Search for the cell housing the specified text and yield its (X, Y) center coordinate. 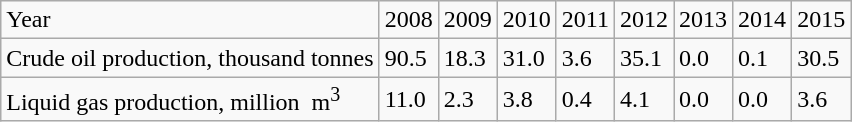
2008 (408, 20)
2015 (822, 20)
31.0 (526, 58)
Crude oil production, thousand tonnes (190, 58)
2012 (644, 20)
4.1 (644, 100)
2010 (526, 20)
30.5 (822, 58)
Year (190, 20)
0.4 (585, 100)
11.0 (408, 100)
18.3 (468, 58)
2013 (704, 20)
0.1 (762, 58)
2014 (762, 20)
3.8 (526, 100)
90.5 (408, 58)
2009 (468, 20)
2.3 (468, 100)
2011 (585, 20)
35.1 (644, 58)
Liquid gas production, million m3 (190, 100)
